Identify which cell holds the provided text, then report its [X, Y] central coordinate. 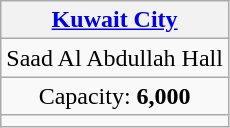
Saad Al Abdullah Hall [115, 58]
Capacity: 6,000 [115, 96]
Kuwait City [115, 20]
